Return (x, y) of the center of cell containing provided text 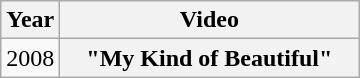
"My Kind of Beautiful" (210, 58)
Video (210, 20)
Year (30, 20)
2008 (30, 58)
